Provide the (x, y) coordinate of the cell's center where the given text is located.  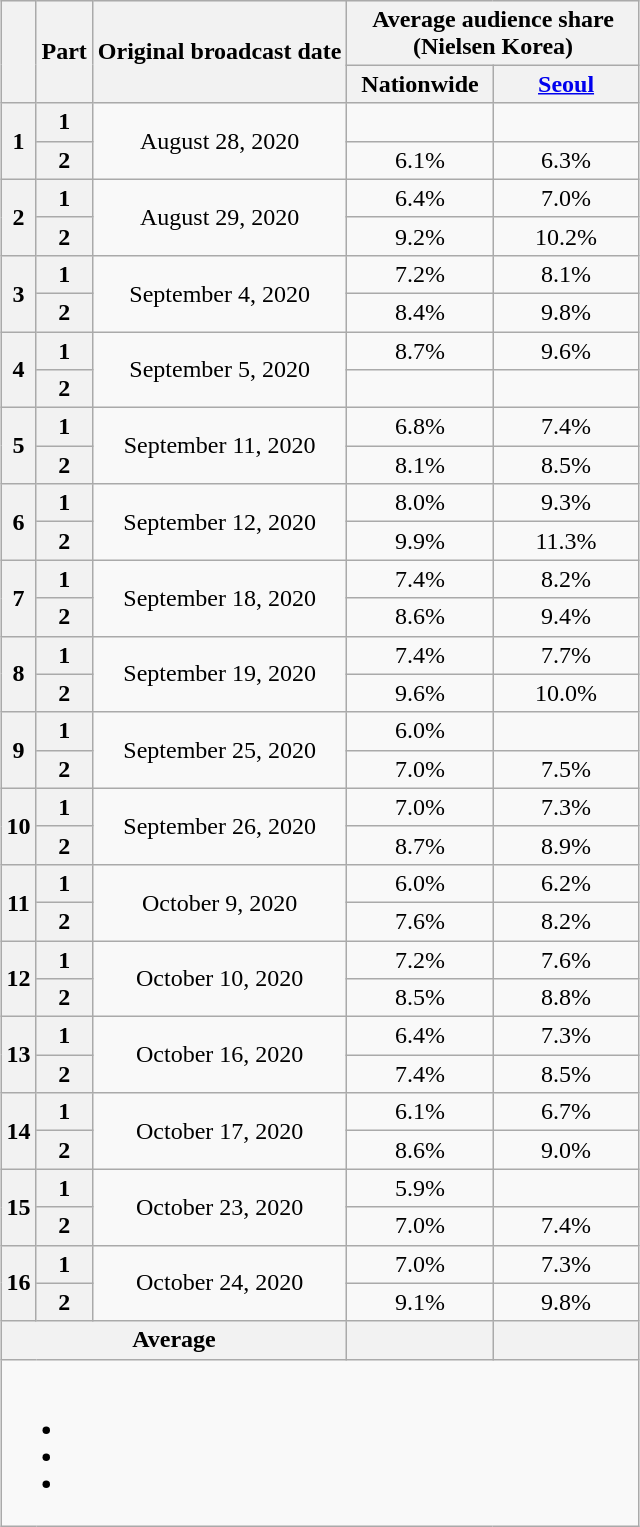
October 24, 2020 (220, 1283)
5 (18, 446)
3 (18, 293)
Part (64, 52)
9.0% (566, 1150)
August 28, 2020 (220, 141)
October 16, 2020 (220, 1055)
September 18, 2020 (220, 598)
10.0% (566, 693)
8 (18, 674)
8.8% (566, 998)
October 9, 2020 (220, 902)
10 (18, 826)
8.0% (420, 503)
7.5% (566, 769)
Seoul (566, 84)
8.9% (566, 845)
7.7% (566, 655)
11 (18, 902)
September 4, 2020 (220, 293)
August 29, 2020 (220, 217)
5.9% (420, 1188)
6 (18, 522)
10.2% (566, 236)
Average audience share(Nielsen Korea) (493, 32)
September 5, 2020 (220, 370)
Nationwide (420, 84)
September 11, 2020 (220, 446)
October 10, 2020 (220, 978)
8.4% (420, 312)
Average (174, 1340)
13 (18, 1055)
9.2% (420, 236)
14 (18, 1131)
October 23, 2020 (220, 1207)
12 (18, 978)
September 12, 2020 (220, 522)
October 17, 2020 (220, 1131)
September 19, 2020 (220, 674)
4 (18, 370)
15 (18, 1207)
9.9% (420, 541)
9 (18, 750)
September 25, 2020 (220, 750)
Original broadcast date (220, 52)
6.7% (566, 1112)
6.2% (566, 883)
September 26, 2020 (220, 826)
16 (18, 1283)
9.4% (566, 617)
7 (18, 598)
6.8% (420, 427)
6.3% (566, 160)
9.3% (566, 503)
9.1% (420, 1302)
11.3% (566, 541)
